Output the (x, y) coordinate of the center of the cell containing the given text.  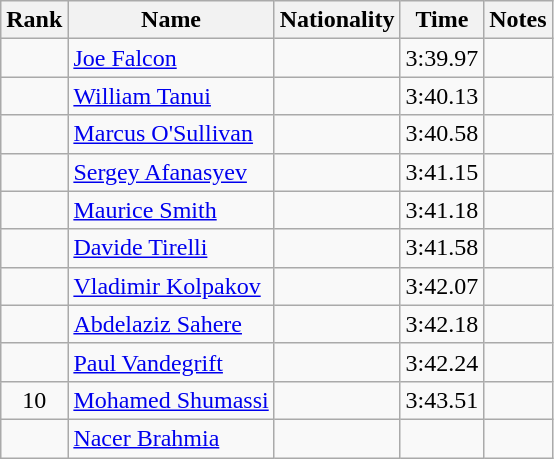
Nacer Brahmia (171, 438)
Time (442, 20)
3:40.58 (442, 134)
3:41.58 (442, 248)
Vladimir Kolpakov (171, 286)
Joe Falcon (171, 58)
Sergey Afanasyev (171, 172)
Name (171, 20)
Notes (518, 20)
Marcus O'Sullivan (171, 134)
3:42.24 (442, 362)
Rank (34, 20)
Mohamed Shumassi (171, 400)
Paul Vandegrift (171, 362)
10 (34, 400)
Abdelaziz Sahere (171, 324)
3:42.18 (442, 324)
3:41.18 (442, 210)
Davide Tirelli (171, 248)
3:40.13 (442, 96)
William Tanui (171, 96)
Maurice Smith (171, 210)
3:43.51 (442, 400)
3:42.07 (442, 286)
3:41.15 (442, 172)
3:39.97 (442, 58)
Nationality (337, 20)
